Determine the (X, Y) coordinate at the center of the cell enclosing the given text.  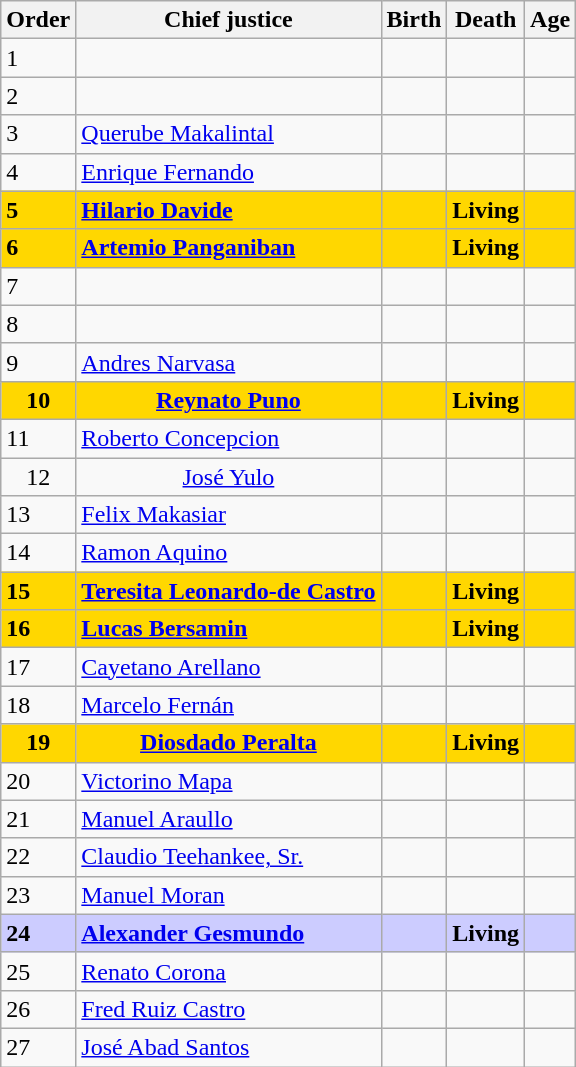
Cayetano Arellano (228, 667)
8 (38, 324)
Alexander Gesmundo (228, 933)
21 (38, 819)
Birth (414, 20)
Death (486, 20)
15 (38, 591)
Claudio Teehankee, Sr. (228, 857)
Renato Corona (228, 971)
2 (38, 96)
Order (38, 20)
Victorino Mapa (228, 781)
23 (38, 895)
Reynato Puno (228, 400)
Age (550, 20)
12 (38, 477)
16 (38, 629)
Manuel Araullo (228, 819)
Marcelo Fernán (228, 705)
Querube Makalintal (228, 134)
José Yulo (228, 477)
Lucas Bersamin (228, 629)
11 (38, 438)
22 (38, 857)
10 (38, 400)
19 (38, 743)
Diosdado Peralta (228, 743)
27 (38, 1047)
Artemio Panganiban (228, 248)
24 (38, 933)
7 (38, 286)
1 (38, 58)
5 (38, 210)
18 (38, 705)
14 (38, 553)
9 (38, 362)
Enrique Fernando (228, 172)
Teresita Leonardo-de Castro (228, 591)
4 (38, 172)
20 (38, 781)
Andres Narvasa (228, 362)
José Abad Santos (228, 1047)
Chief justice (228, 20)
Ramon Aquino (228, 553)
Hilario Davide (228, 210)
17 (38, 667)
Felix Makasiar (228, 515)
Roberto Concepcion (228, 438)
26 (38, 1009)
25 (38, 971)
6 (38, 248)
13 (38, 515)
Manuel Moran (228, 895)
3 (38, 134)
Fred Ruiz Castro (228, 1009)
